Detect which cell encompasses the target text, then output its (X, Y) center coordinate. 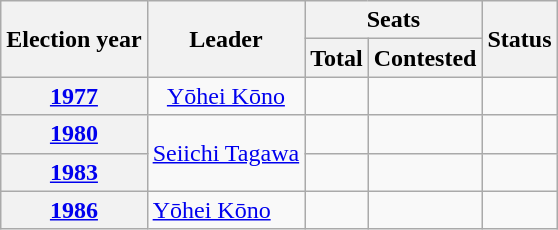
1986 (74, 210)
1983 (74, 172)
Total (337, 58)
Seiichi Tagawa (226, 153)
Leader (226, 39)
Status (520, 39)
1980 (74, 134)
Seats (394, 20)
1977 (74, 96)
Contested (425, 58)
Election year (74, 39)
